Scan for the cell matching the given text and deliver its (x, y) coordinate at center. 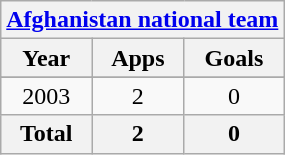
Total (46, 134)
Year (46, 58)
Afghanistan national team (142, 20)
Goals (234, 58)
2003 (46, 96)
Apps (138, 58)
